Find where the given text appears and provide that cell's center as (X, Y) coordinate. 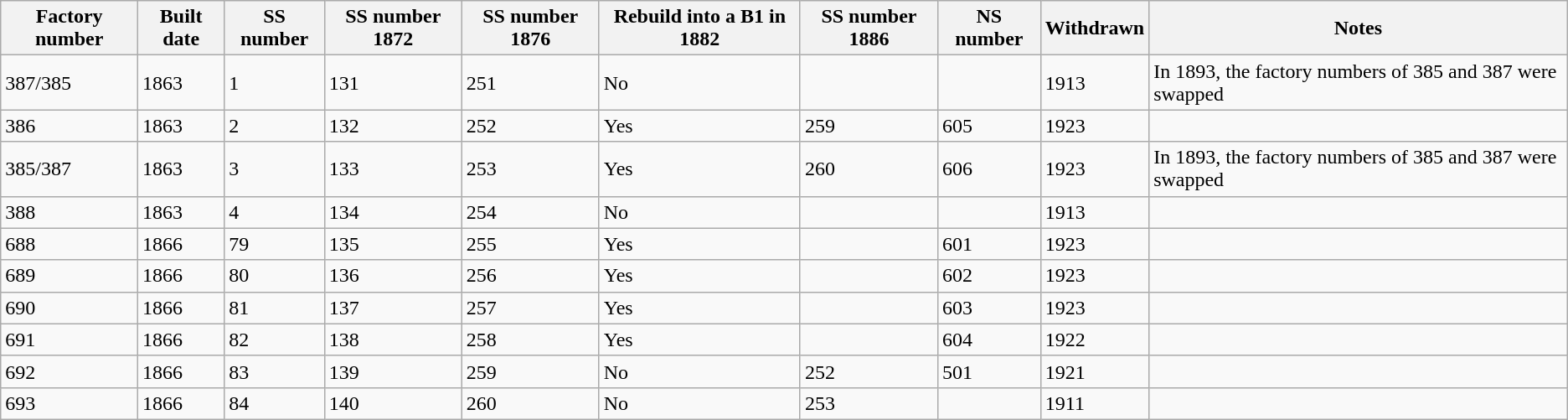
132 (393, 126)
257 (530, 308)
82 (275, 340)
81 (275, 308)
604 (988, 340)
4 (275, 212)
NS number (988, 29)
501 (988, 371)
SS number 1872 (393, 29)
Rebuild into a B1 in 1882 (699, 29)
79 (275, 244)
386 (70, 126)
135 (393, 244)
139 (393, 371)
131 (393, 82)
Factory number (70, 29)
385/387 (70, 169)
133 (393, 169)
140 (393, 403)
251 (530, 82)
Withdrawn (1094, 29)
691 (70, 340)
255 (530, 244)
3 (275, 169)
689 (70, 276)
2 (275, 126)
602 (988, 276)
254 (530, 212)
603 (988, 308)
606 (988, 169)
692 (70, 371)
SS number 1886 (869, 29)
1911 (1094, 403)
136 (393, 276)
1 (275, 82)
84 (275, 403)
Notes (1359, 29)
693 (70, 403)
1921 (1094, 371)
134 (393, 212)
SS number (275, 29)
137 (393, 308)
605 (988, 126)
138 (393, 340)
387/385 (70, 82)
690 (70, 308)
Built date (181, 29)
1922 (1094, 340)
601 (988, 244)
258 (530, 340)
388 (70, 212)
83 (275, 371)
80 (275, 276)
SS number 1876 (530, 29)
256 (530, 276)
688 (70, 244)
